Scan for the cell matching the given text and deliver its [x, y] coordinate at center. 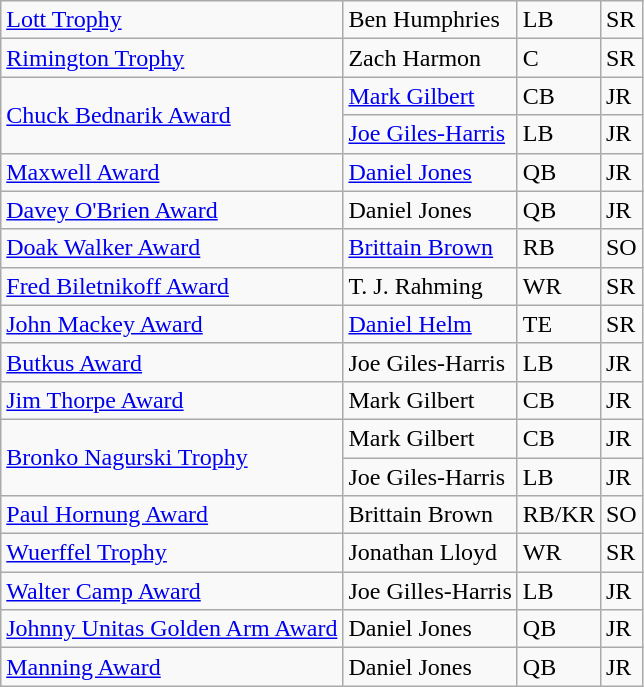
Wuerffel Trophy [172, 553]
Lott Trophy [172, 20]
Paul Hornung Award [172, 515]
Chuck Bednarik Award [172, 115]
Zach Harmon [430, 58]
Joe Gilles-Harris [430, 591]
Jonathan Lloyd [430, 553]
RB/KR [558, 515]
Maxwell Award [172, 172]
Davey O'Brien Award [172, 210]
TE [558, 324]
Rimington Trophy [172, 58]
Walter Camp Award [172, 591]
C [558, 58]
Manning Award [172, 667]
Jim Thorpe Award [172, 400]
Daniel Helm [430, 324]
Johnny Unitas Golden Arm Award [172, 629]
John Mackey Award [172, 324]
RB [558, 248]
Bronko Nagurski Trophy [172, 457]
Butkus Award [172, 362]
Doak Walker Award [172, 248]
T. J. Rahming [430, 286]
Fred Biletnikoff Award [172, 286]
Ben Humphries [430, 20]
